Find where the given text appears and provide that cell's center as [x, y] coordinate. 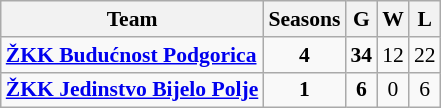
22 [425, 55]
1 [304, 90]
4 [304, 55]
L [425, 19]
ŽKK Jedinstvo Bijelo Polje [132, 90]
W [393, 19]
Team [132, 19]
ŽKK Budućnost Podgorica [132, 55]
0 [393, 90]
G [361, 19]
34 [361, 55]
Seasons [304, 19]
12 [393, 55]
